Pinpoint the cell where the given text exists, returning its (X, Y) midpoint coordinate. 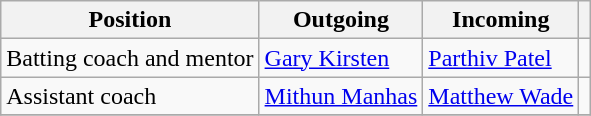
Gary Kirsten (341, 58)
Outgoing (341, 20)
Matthew Wade (501, 96)
Position (130, 20)
Assistant coach (130, 96)
Mithun Manhas (341, 96)
Parthiv Patel (501, 58)
Batting coach and mentor (130, 58)
Incoming (501, 20)
